From the cell containing the given text, extract its center point as (x, y) coordinate. 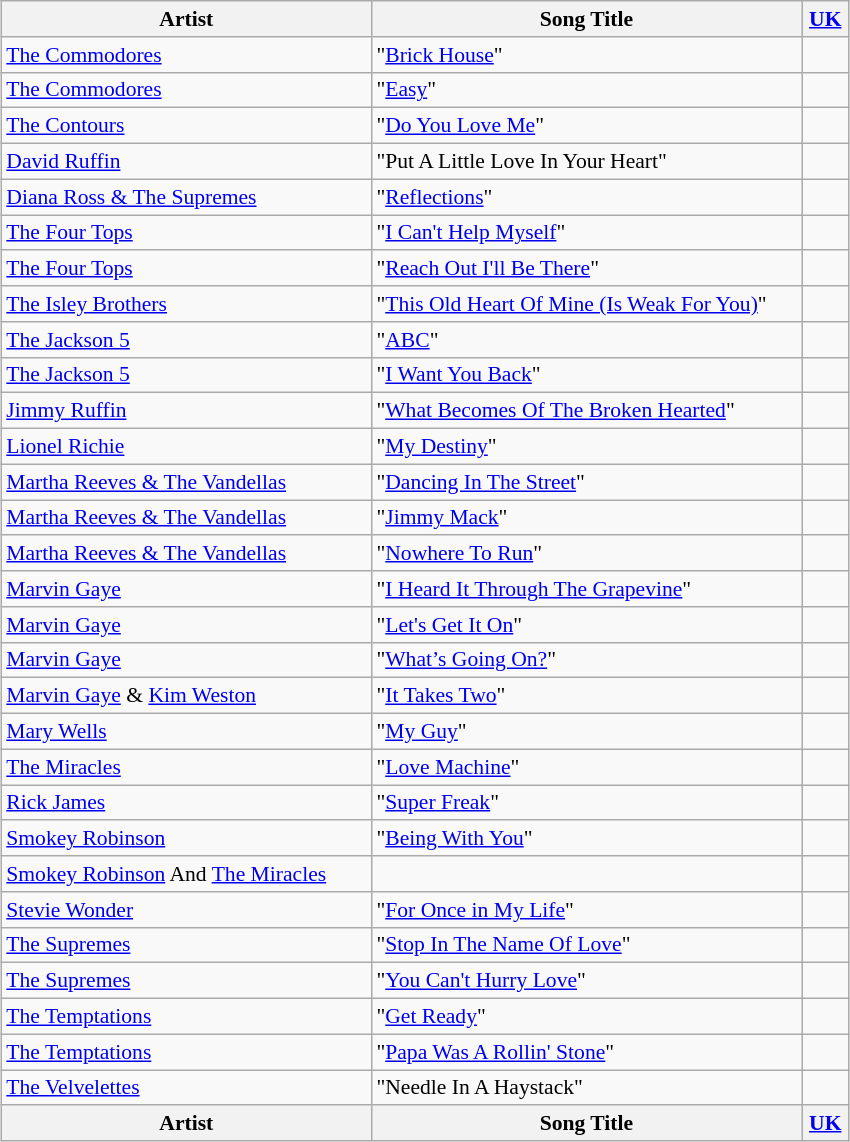
Smokey Robinson (186, 838)
The Contours (186, 126)
"This Old Heart Of Mine (Is Weak For You)" (586, 304)
"What Becomes Of The Broken Hearted" (586, 411)
"What’s Going On?" (586, 660)
"ABC" (586, 339)
"For Once in My Life" (586, 909)
Diana Ross & The Supremes (186, 197)
David Ruffin (186, 161)
Stevie Wonder (186, 909)
Jimmy Ruffin (186, 411)
"Dancing In The Street" (586, 482)
"Do You Love Me" (586, 126)
"Jimmy Mack" (586, 518)
"Love Machine" (586, 767)
Marvin Gaye & Kim Weston (186, 696)
"I Can't Help Myself" (586, 232)
"Super Freak" (586, 802)
"I Want You Back" (586, 375)
The Velvelettes (186, 1088)
The Miracles (186, 767)
"I Heard It Through The Grapevine" (586, 589)
"My Guy" (586, 731)
"Get Ready" (586, 1016)
Mary Wells (186, 731)
"Reach Out I'll Be There" (586, 268)
"Brick House" (586, 54)
"Papa Was A Rollin' Stone" (586, 1052)
Rick James (186, 802)
Smokey Robinson And The Miracles (186, 874)
"Needle In A Haystack" (586, 1088)
Lionel Richie (186, 446)
"It Takes Two" (586, 696)
The Isley Brothers (186, 304)
"Being With You" (586, 838)
"My Destiny" (586, 446)
"Put A Little Love In Your Heart" (586, 161)
"Nowhere To Run" (586, 553)
"Stop In The Name Of Love" (586, 945)
"Easy" (586, 90)
"Reflections" (586, 197)
"You Can't Hurry Love" (586, 981)
"Let's Get It On" (586, 624)
